Locate the cell with the specified text and output its (x, y) center coordinate. 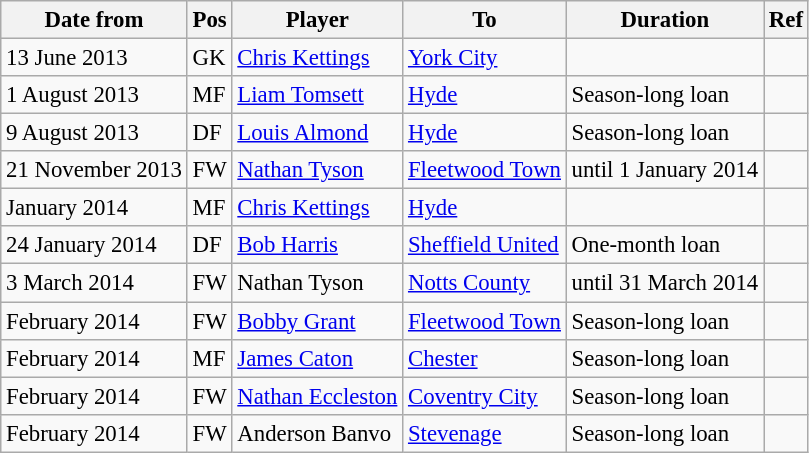
Stevenage (485, 433)
Coventry City (485, 396)
GK (210, 58)
To (485, 20)
Date from (94, 20)
James Caton (318, 358)
Player (318, 20)
January 2014 (94, 208)
Anderson Banvo (318, 433)
Liam Tomsett (318, 95)
21 November 2013 (94, 170)
Sheffield United (485, 245)
Chester (485, 358)
Duration (664, 20)
until 1 January 2014 (664, 170)
3 March 2014 (94, 283)
Ref (786, 20)
One-month loan (664, 245)
Louis Almond (318, 133)
9 August 2013 (94, 133)
Notts County (485, 283)
Pos (210, 20)
Bobby Grant (318, 321)
York City (485, 58)
13 June 2013 (94, 58)
until 31 March 2014 (664, 283)
24 January 2014 (94, 245)
Nathan Eccleston (318, 396)
Bob Harris (318, 245)
1 August 2013 (94, 95)
